Return (X, Y) of the center of cell containing provided text 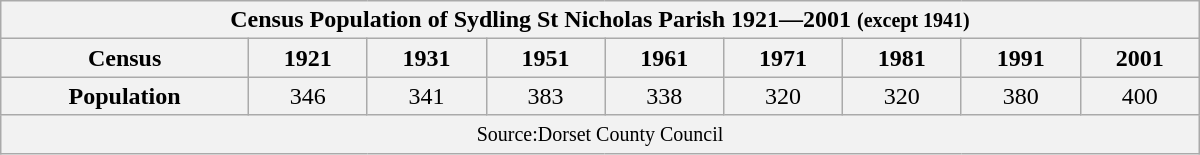
341 (426, 96)
1921 (308, 58)
2001 (1140, 58)
Census (125, 58)
1961 (664, 58)
1991 (1020, 58)
400 (1140, 96)
1981 (902, 58)
338 (664, 96)
Source:Dorset County Council (600, 134)
383 (546, 96)
380 (1020, 96)
346 (308, 96)
1971 (784, 58)
Population (125, 96)
1951 (546, 58)
1931 (426, 58)
Census Population of Sydling St Nicholas Parish 1921—2001 (except 1941) (600, 20)
